Extract the (x, y) coordinate from the center of the cell holding the provided text.  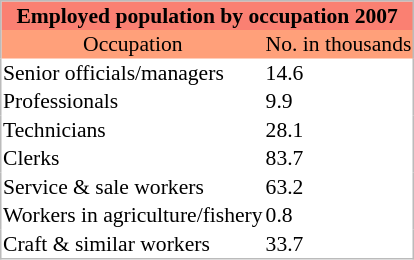
Workers in agriculture/fishery (132, 215)
83.7 (338, 158)
No. in thousands (338, 44)
Service & sale workers (132, 186)
Technicians (132, 130)
Employed population by occupation 2007 (208, 16)
9.9 (338, 101)
Occupation (132, 44)
0.8 (338, 215)
63.2 (338, 186)
Craft & similar workers (132, 244)
Senior officials/managers (132, 72)
Professionals (132, 101)
Clerks (132, 158)
14.6 (338, 72)
28.1 (338, 130)
33.7 (338, 244)
